For the text-containing cell, return its midpoint in [X, Y] coordinate format. 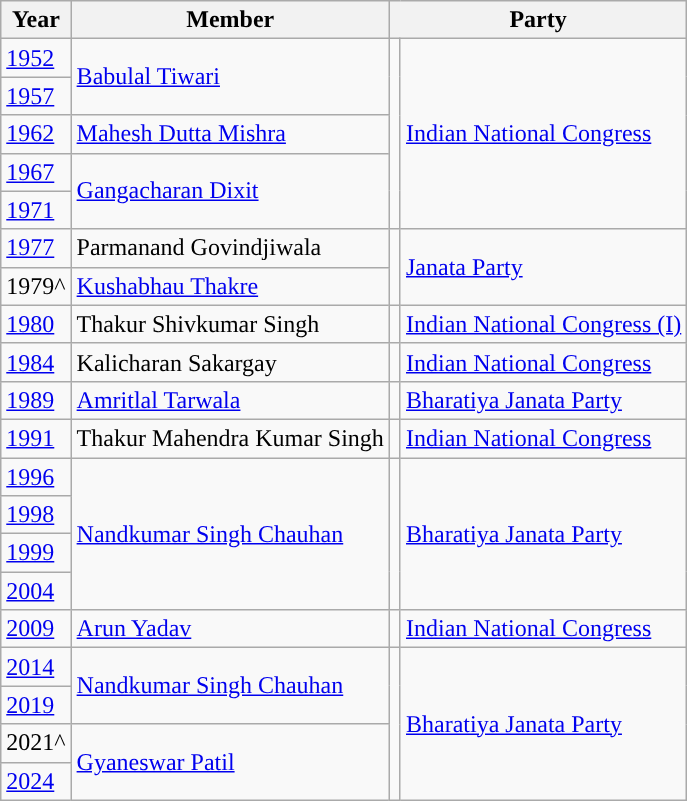
1984 [36, 362]
2019 [36, 705]
1999 [36, 553]
Member [230, 20]
1996 [36, 477]
Thakur Shivkumar Singh [230, 324]
Kalicharan Sakargay [230, 362]
Janata Party [543, 267]
2004 [36, 591]
2021^ [36, 743]
Indian National Congress (I) [543, 324]
1998 [36, 515]
2024 [36, 781]
1989 [36, 400]
2009 [36, 629]
1979^ [36, 286]
Gyaneswar Patil [230, 762]
2014 [36, 667]
Arun Yadav [230, 629]
1980 [36, 324]
1977 [36, 248]
Parmanand Govindjiwala [230, 248]
1991 [36, 438]
Gangacharan Dixit [230, 191]
1967 [36, 172]
1962 [36, 134]
1957 [36, 96]
Amritlal Tarwala [230, 400]
1971 [36, 210]
Year [36, 20]
Party [538, 20]
Thakur Mahendra Kumar Singh [230, 438]
Babulal Tiwari [230, 77]
Kushabhau Thakre [230, 286]
1952 [36, 58]
Mahesh Dutta Mishra [230, 134]
